Pinpoint the cell where the given text exists, returning its (X, Y) midpoint coordinate. 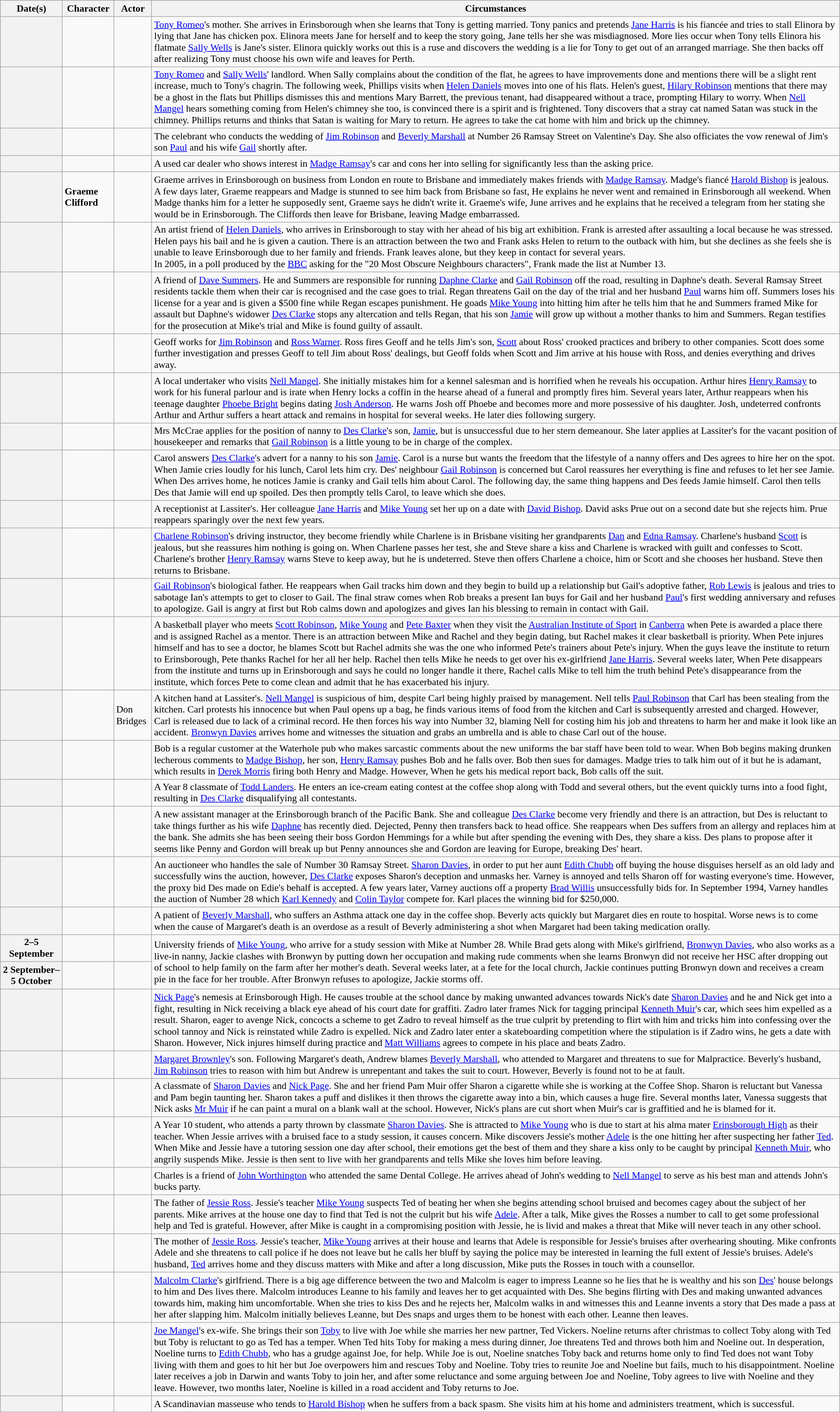
2 September–5 October (31, 976)
A used car dealer who shows interest in Madge Ramsay's car and cons her into selling for significantly less than the asking price. (495, 164)
Graeme Clifford (88, 197)
Character (88, 9)
Don Bridges (133, 715)
Date(s) (31, 9)
2–5 September (31, 948)
Actor (133, 9)
Circumstances (495, 9)
